Identify which cell holds the provided text, then report its (X, Y) central coordinate. 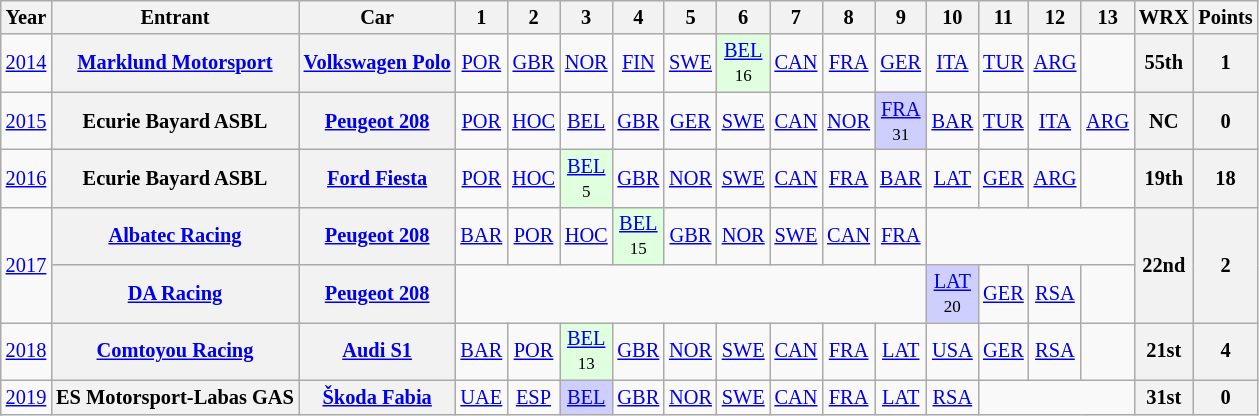
LAT20 (953, 294)
2014 (26, 63)
BEL15 (639, 236)
BEL13 (586, 351)
NC (1164, 121)
Marklund Motorsport (175, 63)
FIN (639, 63)
13 (1108, 17)
2015 (26, 121)
31st (1164, 397)
7 (796, 17)
Škoda Fabia (378, 397)
Car (378, 17)
BEL16 (744, 63)
2017 (26, 264)
Entrant (175, 17)
2019 (26, 397)
WRX (1164, 17)
Volkswagen Polo (378, 63)
9 (901, 17)
FRA31 (901, 121)
USA (953, 351)
Points (1226, 17)
11 (1003, 17)
18 (1226, 178)
Year (26, 17)
Audi S1 (378, 351)
3 (586, 17)
19th (1164, 178)
6 (744, 17)
BEL5 (586, 178)
UAE (482, 397)
ESP (534, 397)
8 (848, 17)
2018 (26, 351)
10 (953, 17)
DA Racing (175, 294)
21st (1164, 351)
12 (1056, 17)
Albatec Racing (175, 236)
Ford Fiesta (378, 178)
2016 (26, 178)
22nd (1164, 264)
ES Motorsport-Labas GAS (175, 397)
Comtoyou Racing (175, 351)
55th (1164, 63)
5 (690, 17)
